Capture the cell that displays the provided text and extract its (x, y) central coordinate. 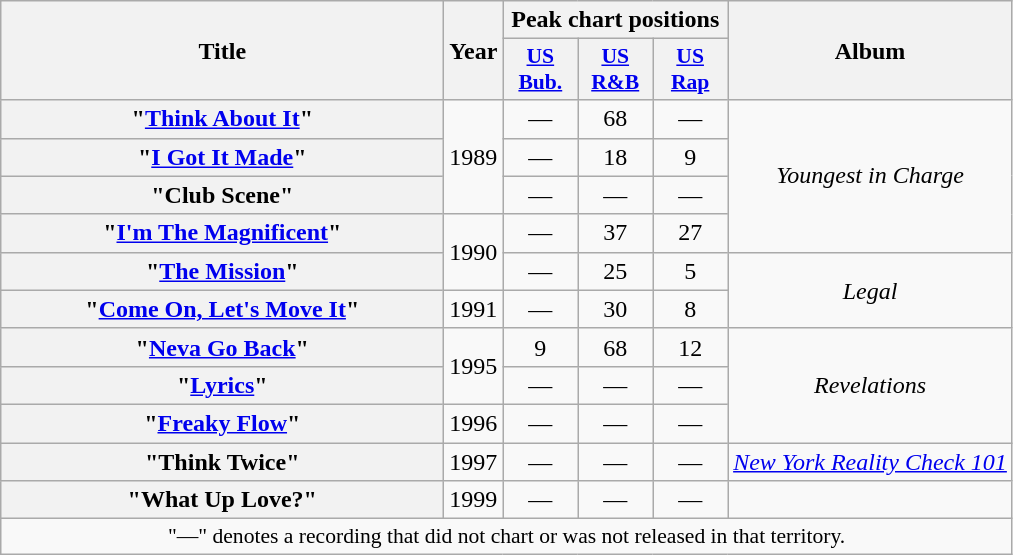
1990 (474, 252)
"Think About It" (222, 119)
"—" denotes a recording that did not chart or was not released in that territory. (507, 537)
US Rap (690, 70)
Peak chart positions (616, 20)
"I Got It Made" (222, 157)
1995 (474, 366)
"Come On, Let's Move It" (222, 309)
"Think Twice" (222, 461)
"I'm The Magnificent" (222, 233)
Youngest in Charge (870, 176)
"Freaky Flow" (222, 423)
25 (616, 271)
Year (474, 50)
18 (616, 157)
1996 (474, 423)
Title (222, 50)
"The Mission" (222, 271)
1999 (474, 500)
Legal (870, 290)
"What Up Love?" (222, 500)
US Bub. (540, 70)
1997 (474, 461)
Album (870, 50)
27 (690, 233)
5 (690, 271)
1991 (474, 309)
"Neva Go Back" (222, 347)
30 (616, 309)
"Club Scene" (222, 195)
1989 (474, 157)
Revelations (870, 385)
"Lyrics" (222, 385)
37 (616, 233)
8 (690, 309)
12 (690, 347)
New York Reality Check 101 (870, 461)
US R&B (616, 70)
